From the cell containing the given text, extract its center point as (x, y) coordinate. 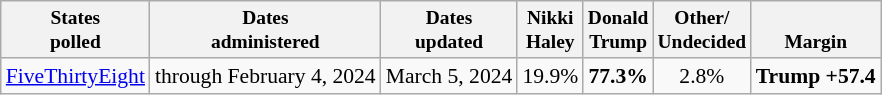
DonaldTrump (618, 30)
Trump +57.4 (816, 76)
March 5, 2024 (450, 76)
Datesadministered (266, 30)
Datesupdated (450, 30)
19.9% (550, 76)
through February 4, 2024 (266, 76)
NikkiHaley (550, 30)
FiveThirtyEight (76, 76)
2.8% (702, 76)
Statespolled (76, 30)
Margin (816, 30)
Other/Undecided (702, 30)
77.3% (618, 76)
